Search for the cell housing the specified text and yield its [X, Y] center coordinate. 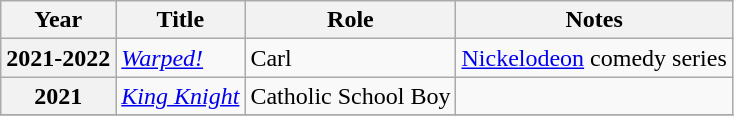
Year [58, 20]
Catholic School Boy [350, 96]
2021-2022 [58, 58]
Nickelodeon comedy series [594, 58]
King Knight [180, 96]
Role [350, 20]
Warped! [180, 58]
Notes [594, 20]
Title [180, 20]
2021 [58, 96]
Carl [350, 58]
